Extract the [X, Y] coordinate from the center of the cell holding the provided text.  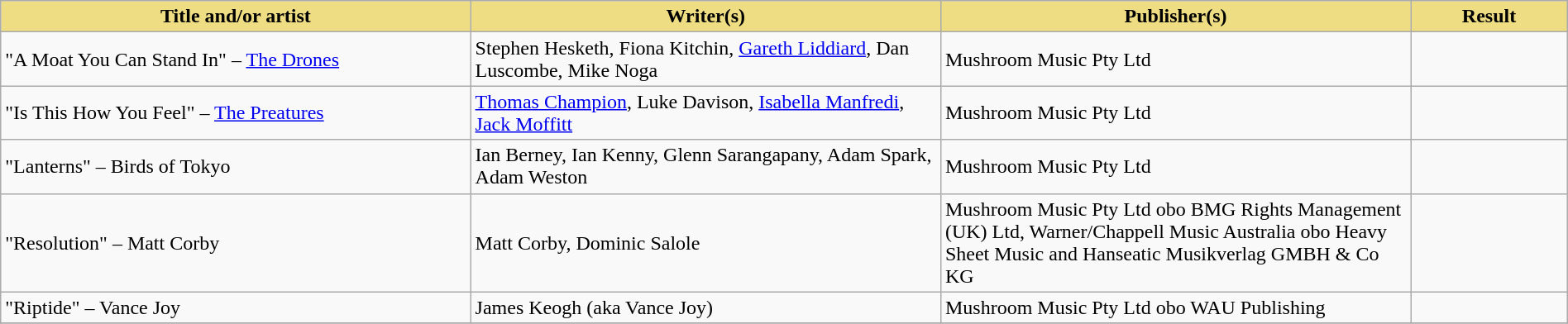
Matt Corby, Dominic Salole [705, 243]
"Riptide" – Vance Joy [236, 307]
"A Moat You Can Stand In" – The Drones [236, 60]
Stephen Hesketh, Fiona Kitchin, Gareth Liddiard, Dan Luscombe, Mike Noga [705, 60]
"Lanterns" – Birds of Tokyo [236, 167]
Mushroom Music Pty Ltd obo WAU Publishing [1175, 307]
"Is This How You Feel" – The Preatures [236, 112]
Result [1489, 17]
Thomas Champion, Luke Davison, Isabella Manfredi, Jack Moffitt [705, 112]
James Keogh (aka Vance Joy) [705, 307]
Title and/or artist [236, 17]
Publisher(s) [1175, 17]
Ian Berney, Ian Kenny, Glenn Sarangapany, Adam Spark, Adam Weston [705, 167]
"Resolution" – Matt Corby [236, 243]
Writer(s) [705, 17]
